Scan for the cell matching the given text and deliver its [x, y] coordinate at center. 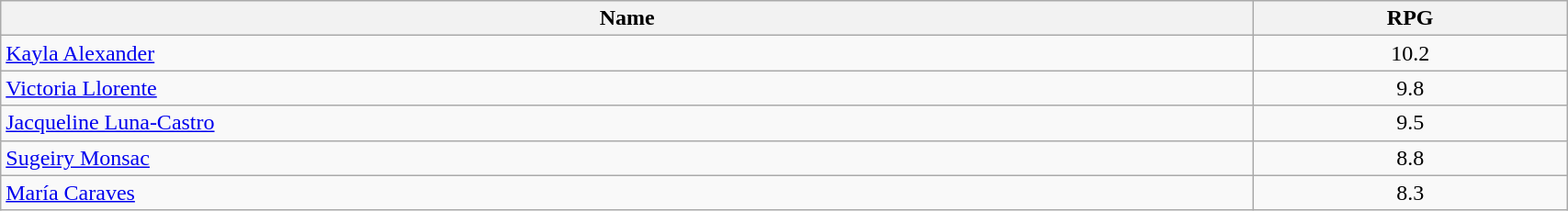
9.8 [1411, 88]
8.3 [1411, 193]
Name [627, 18]
María Caraves [627, 193]
10.2 [1411, 53]
8.8 [1411, 158]
RPG [1411, 18]
Jacqueline Luna-Castro [627, 123]
Kayla Alexander [627, 53]
9.5 [1411, 123]
Sugeiry Monsac [627, 158]
Victoria Llorente [627, 88]
